Find where the given text appears and provide that cell's center as [x, y] coordinate. 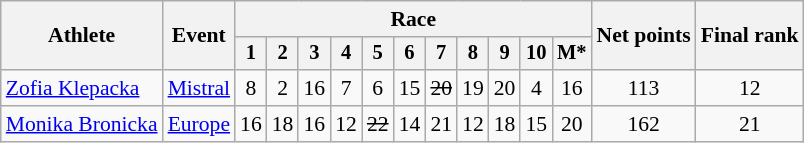
Europe [199, 124]
3 [314, 54]
14 [410, 124]
162 [643, 124]
M* [572, 54]
Athlete [82, 36]
22 [378, 124]
Final rank [750, 36]
113 [643, 88]
Monika Bronicka [82, 124]
9 [505, 54]
5 [378, 54]
Zofia Klepacka [82, 88]
Race [413, 19]
10 [536, 54]
Mistral [199, 88]
19 [473, 88]
Net points [643, 36]
1 [251, 54]
Event [199, 36]
